Locate the cell with the specified text and output its (x, y) center coordinate. 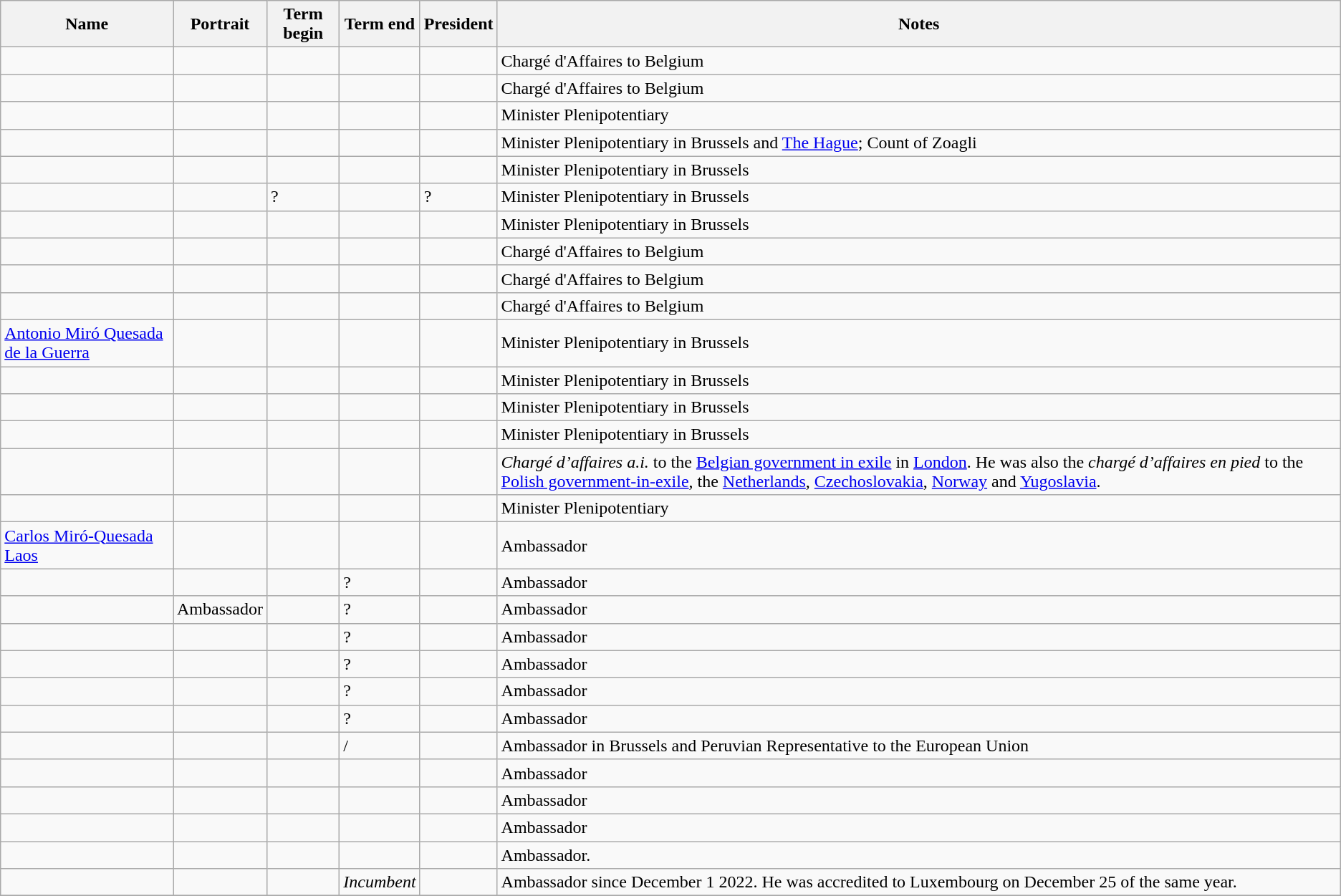
Carlos Miró-Quesada Laos (87, 546)
Portrait (221, 24)
President (458, 24)
Notes (918, 24)
Term begin (304, 24)
Term end (380, 24)
/ (380, 746)
Ambassador since December 1 2022. He was accredited to Luxembourg on December 25 of the same year. (918, 882)
Ambassador. (918, 854)
Antonio Miró Quesada de la Guerra (87, 342)
Ambassador in Brussels and Peruvian Representative to the European Union (918, 746)
Name (87, 24)
Incumbent (380, 882)
Minister Plenipotentiary in Brussels and The Hague; Count of Zoagli (918, 143)
